Capture the cell that displays the provided text and extract its (X, Y) central coordinate. 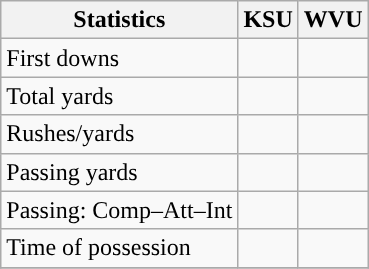
First downs (120, 58)
Passing: Comp–Att–Int (120, 210)
Total yards (120, 96)
Passing yards (120, 172)
KSU (268, 20)
Statistics (120, 20)
Rushes/yards (120, 134)
WVU (333, 20)
Time of possession (120, 248)
